Extract the (x, y) coordinate from the center of the cell holding the provided text.  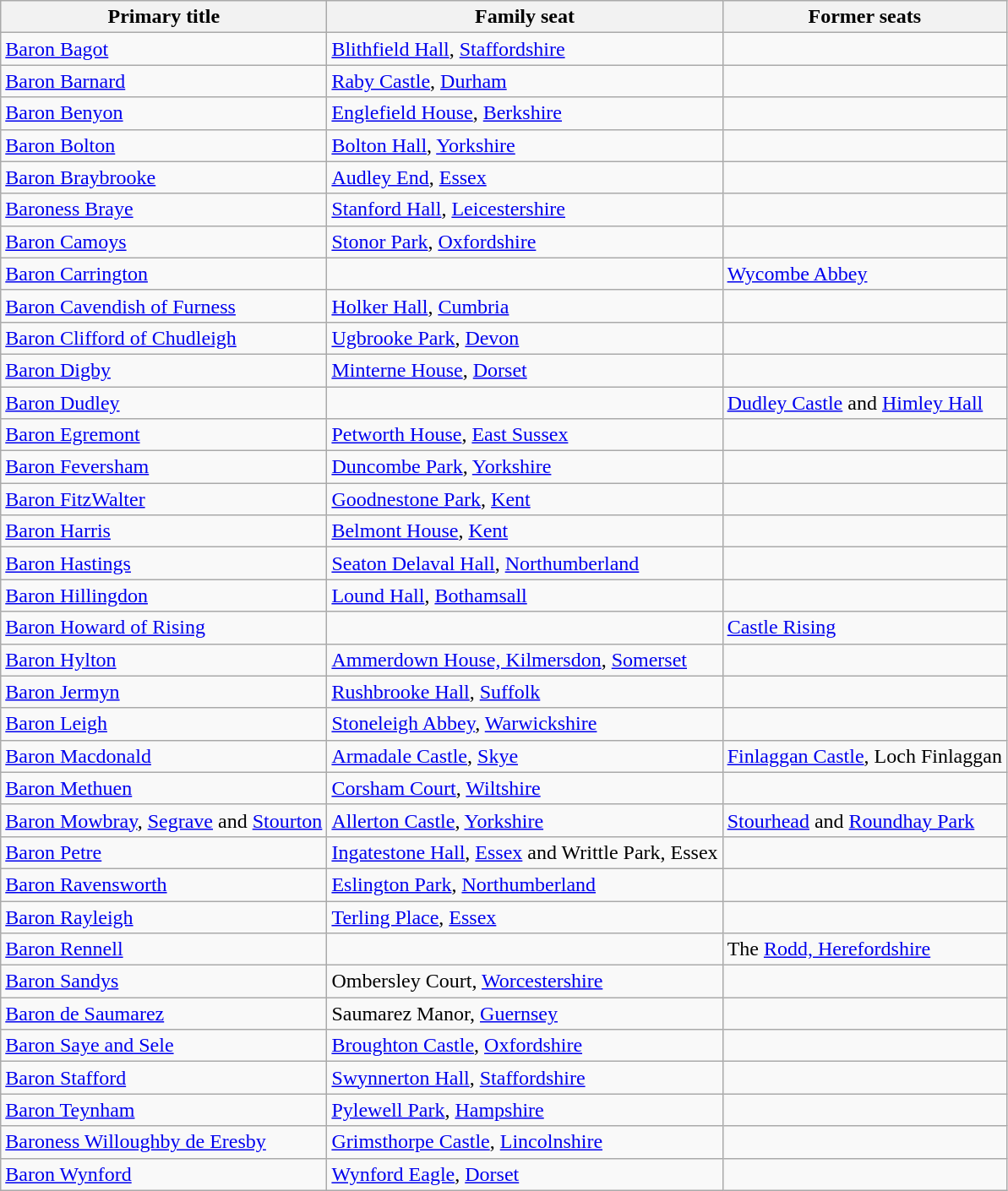
Bolton Hall, Yorkshire (525, 145)
Lound Hall, Bothamsall (525, 595)
Ugbrooke Park, Devon (525, 338)
Baron Hylton (164, 660)
Baron Feversham (164, 467)
Stonor Park, Oxfordshire (525, 242)
Primary title (164, 17)
Blithfield Hall, Staffordshire (525, 49)
Baron Howard of Rising (164, 628)
Baron Digby (164, 370)
Pylewell Park, Hampshire (525, 1110)
Baron Ravensworth (164, 884)
Baron Clifford of Chudleigh (164, 338)
Baron Leigh (164, 724)
Baron FitzWalter (164, 499)
Baron Hillingdon (164, 595)
Ingatestone Hall, Essex and Writtle Park, Essex (525, 852)
Belmont House, Kent (525, 531)
Baron Bolton (164, 145)
Seaton Delaval Hall, Northumberland (525, 563)
Baron Benyon (164, 113)
Baron Dudley (164, 403)
Baron Braybrooke (164, 177)
Grimsthorpe Castle, Lincolnshire (525, 1142)
Wynford Eagle, Dorset (525, 1174)
Armadale Castle, Skye (525, 756)
Baron Mowbray, Segrave and Stourton (164, 820)
Corsham Court, Wiltshire (525, 788)
Baron Teynham (164, 1110)
Baron Hastings (164, 563)
Holker Hall, Cumbria (525, 306)
Baron Camoys (164, 242)
Rushbrooke Hall, Suffolk (525, 692)
Stanford Hall, Leicestershire (525, 209)
Baron Saye and Sele (164, 1046)
Dudley Castle and Himley Hall (864, 403)
Former seats (864, 17)
Family seat (525, 17)
Allerton Castle, Yorkshire (525, 820)
Baron Egremont (164, 435)
Audley End, Essex (525, 177)
Goodnestone Park, Kent (525, 499)
Baron de Saumarez (164, 1014)
Raby Castle, Durham (525, 81)
Baron Carrington (164, 274)
Baron Methuen (164, 788)
Wycombe Abbey (864, 274)
Stoneleigh Abbey, Warwickshire (525, 724)
Baron Harris (164, 531)
Baroness Braye (164, 209)
Petworth House, East Sussex (525, 435)
Baron Bagot (164, 49)
The Rodd, Herefordshire (864, 949)
Duncombe Park, Yorkshire (525, 467)
Broughton Castle, Oxfordshire (525, 1046)
Baron Rennell (164, 949)
Englefield House, Berkshire (525, 113)
Terling Place, Essex (525, 916)
Ammerdown House, Kilmersdon, Somerset (525, 660)
Swynnerton Hall, Staffordshire (525, 1078)
Baron Sandys (164, 982)
Baron Rayleigh (164, 916)
Baron Stafford (164, 1078)
Finlaggan Castle, Loch Finlaggan (864, 756)
Ombersley Court, Worcestershire (525, 982)
Baron Petre (164, 852)
Stourhead and Roundhay Park (864, 820)
Eslington Park, Northumberland (525, 884)
Minterne House, Dorset (525, 370)
Saumarez Manor, Guernsey (525, 1014)
Baron Wynford (164, 1174)
Baron Cavendish of Furness (164, 306)
Baron Macdonald (164, 756)
Castle Rising (864, 628)
Baron Barnard (164, 81)
Baroness Willoughby de Eresby (164, 1142)
Baron Jermyn (164, 692)
